Search for the cell housing the specified text and yield its [x, y] center coordinate. 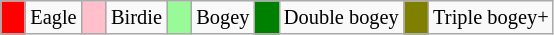
Double bogey [342, 17]
Triple bogey+ [490, 17]
Eagle [53, 17]
Bogey [222, 17]
Birdie [136, 17]
